Provide the (x, y) coordinate of the cell's center where the given text is located.  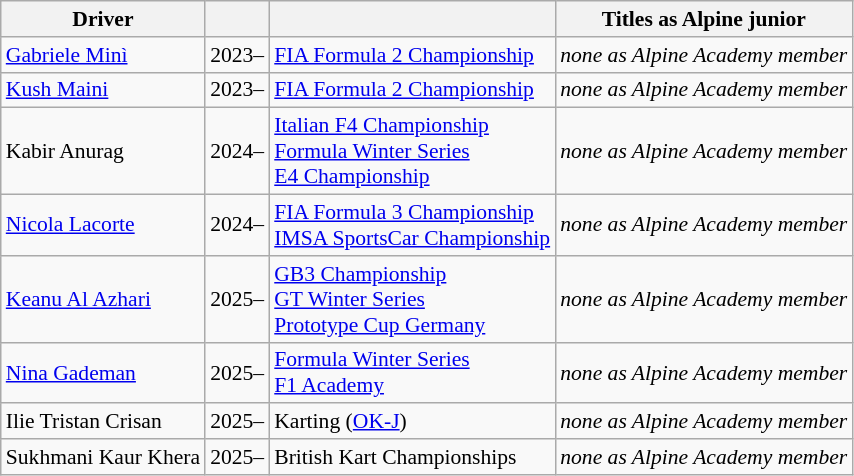
Gabriele Minì (103, 55)
Kabir Anurag (103, 152)
Sukhmani Kaur Khera (103, 457)
Karting (OK-J) (412, 422)
Ilie Tristan Crisan (103, 422)
FIA Formula 3 ChampionshipIMSA SportsCar Championship (412, 226)
Nicola Lacorte (103, 226)
Formula Winter SeriesF1 Academy (412, 372)
Kush Maini (103, 90)
Driver (103, 19)
Nina Gademan (103, 372)
GB3 ChampionshipGT Winter SeriesPrototype Cup Germany (412, 300)
Titles as Alpine junior (704, 19)
Italian F4 ChampionshipFormula Winter SeriesE4 Championship (412, 152)
Keanu Al Azhari (103, 300)
British Kart Championships (412, 457)
